Search for the cell housing the specified text and yield its [x, y] center coordinate. 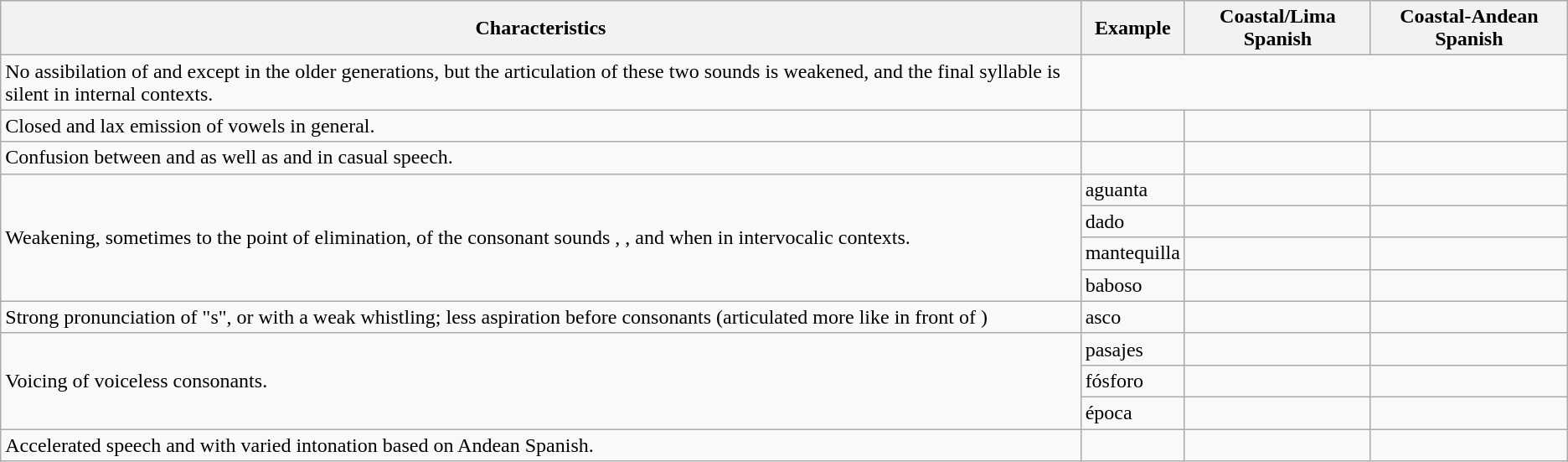
asco [1132, 317]
aguanta [1132, 189]
Confusion between and as well as and in casual speech. [541, 158]
época [1132, 413]
Weakening, sometimes to the point of elimination, of the consonant sounds , , and when in intervocalic contexts. [541, 237]
Characteristics [541, 29]
Example [1132, 29]
mantequilla [1132, 253]
baboso [1132, 285]
dado [1132, 221]
Coastal-Andean Spanish [1469, 29]
Strong pronunciation of "s", or with a weak whistling; less aspiration before consonants (articulated more like in front of ) [541, 317]
Accelerated speech and with varied intonation based on Andean Spanish. [541, 445]
pasajes [1132, 349]
Voicing of voiceless consonants. [541, 381]
Coastal/Lima Spanish [1277, 29]
Closed and lax emission of vowels in general. [541, 126]
fósforo [1132, 381]
